Search for the cell housing the specified text and yield its (x, y) center coordinate. 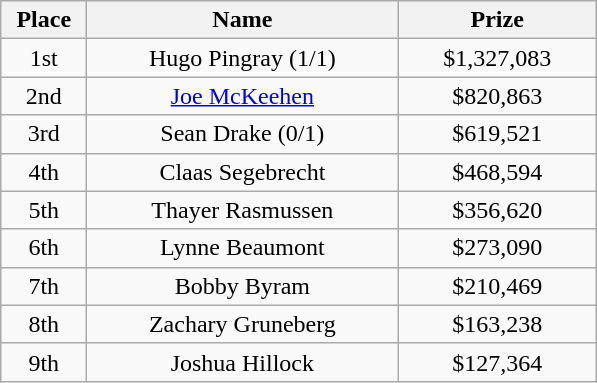
Prize (498, 20)
Zachary Gruneberg (242, 324)
$273,090 (498, 248)
9th (44, 362)
$210,469 (498, 286)
4th (44, 172)
5th (44, 210)
$1,327,083 (498, 58)
Place (44, 20)
$163,238 (498, 324)
Hugo Pingray (1/1) (242, 58)
$356,620 (498, 210)
Joe McKeehen (242, 96)
6th (44, 248)
7th (44, 286)
Name (242, 20)
1st (44, 58)
$468,594 (498, 172)
Lynne Beaumont (242, 248)
2nd (44, 96)
Joshua Hillock (242, 362)
Claas Segebrecht (242, 172)
Sean Drake (0/1) (242, 134)
$820,863 (498, 96)
$127,364 (498, 362)
Thayer Rasmussen (242, 210)
8th (44, 324)
Bobby Byram (242, 286)
3rd (44, 134)
$619,521 (498, 134)
